From the cell containing the given text, extract its center point as (X, Y) coordinate. 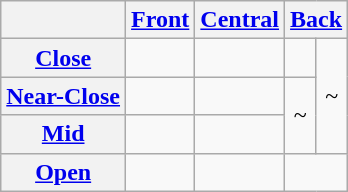
Central (240, 20)
Near-Close (64, 96)
Open (64, 172)
Front (160, 20)
Close (64, 58)
Mid (64, 134)
Back (316, 20)
